Scan for the cell matching the given text and deliver its (x, y) coordinate at center. 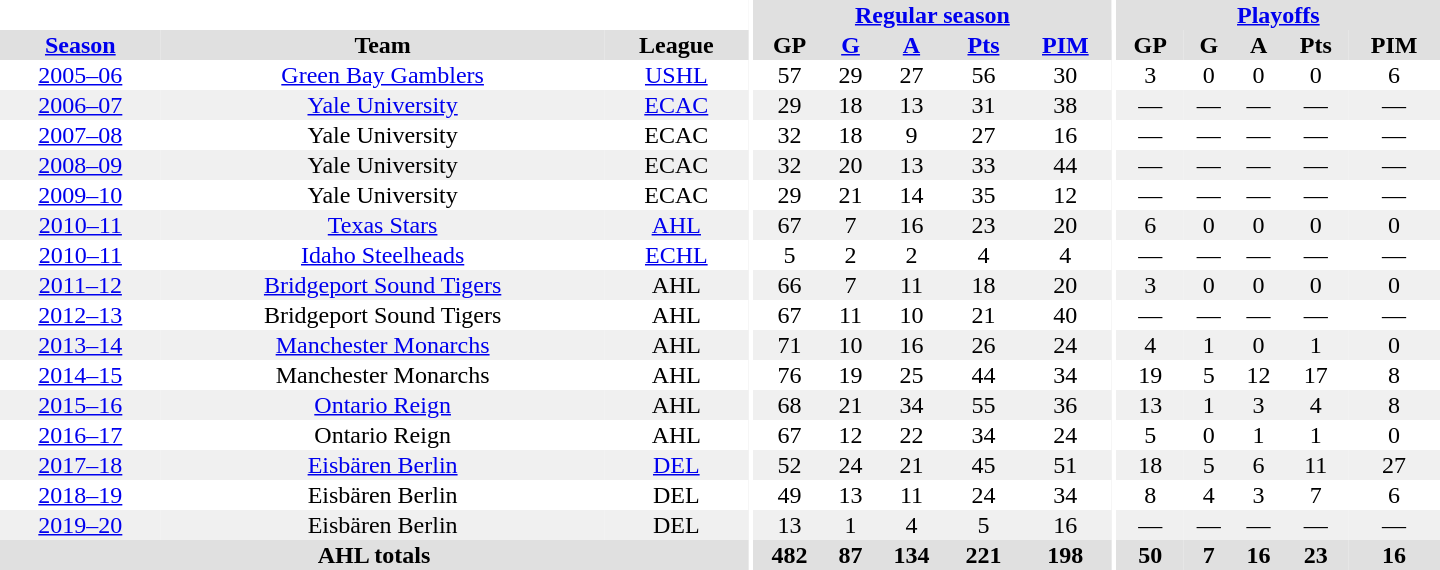
2016–17 (80, 435)
Green Bay Gamblers (383, 75)
2018–19 (80, 495)
2009–10 (80, 195)
2015–16 (80, 405)
38 (1065, 105)
35 (983, 195)
AHL totals (374, 555)
40 (1065, 315)
66 (790, 285)
Playoffs (1278, 15)
2012–13 (80, 315)
17 (1316, 375)
56 (983, 75)
45 (983, 465)
9 (911, 135)
2019–20 (80, 525)
Texas Stars (383, 225)
50 (1150, 555)
33 (983, 165)
USHL (676, 75)
51 (1065, 465)
Idaho Steelheads (383, 255)
ECHL (676, 255)
Team (383, 45)
76 (790, 375)
55 (983, 405)
14 (911, 195)
22 (911, 435)
482 (790, 555)
2008–09 (80, 165)
2011–12 (80, 285)
Regular season (933, 15)
2006–07 (80, 105)
2013–14 (80, 345)
57 (790, 75)
2017–18 (80, 465)
2007–08 (80, 135)
2014–15 (80, 375)
Season (80, 45)
30 (1065, 75)
221 (983, 555)
68 (790, 405)
71 (790, 345)
49 (790, 495)
League (676, 45)
198 (1065, 555)
52 (790, 465)
26 (983, 345)
31 (983, 105)
87 (851, 555)
25 (911, 375)
36 (1065, 405)
134 (911, 555)
2005–06 (80, 75)
